Detect which cell encompasses the target text, then output its [X, Y] center coordinate. 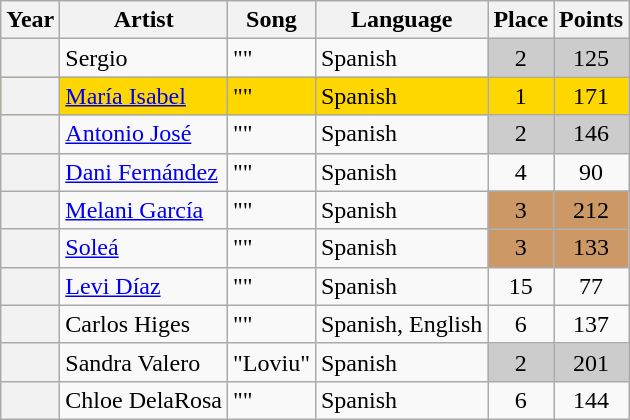
Chloe DelaRosa [144, 400]
Dani Fernández [144, 172]
212 [592, 210]
Melani García [144, 210]
133 [592, 248]
146 [592, 134]
4 [521, 172]
144 [592, 400]
15 [521, 286]
1 [521, 96]
María Isabel [144, 96]
201 [592, 362]
Song [271, 20]
Sergio [144, 58]
Language [401, 20]
Carlos Higes [144, 324]
Spanish, English [401, 324]
Artist [144, 20]
Year [30, 20]
171 [592, 96]
Place [521, 20]
125 [592, 58]
Soleá [144, 248]
Antonio José [144, 134]
77 [592, 286]
"Loviu" [271, 362]
Sandra Valero [144, 362]
90 [592, 172]
137 [592, 324]
Levi Díaz [144, 286]
Points [592, 20]
